Return the (X, Y) coordinate for the center point of the cell that contains the specified text.  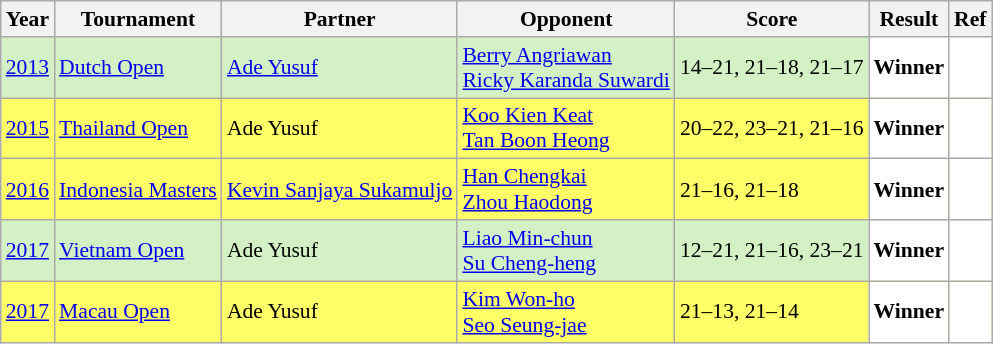
14–21, 21–18, 21–17 (772, 68)
Thailand Open (138, 128)
Berry Angriawan Ricky Karanda Suwardi (566, 68)
21–16, 21–18 (772, 190)
Kevin Sanjaya Sukamuljo (340, 190)
21–13, 21–14 (772, 312)
Score (772, 19)
20–22, 23–21, 21–16 (772, 128)
Indonesia Masters (138, 190)
2013 (28, 68)
Partner (340, 19)
Liao Min-chun Su Cheng-heng (566, 250)
2016 (28, 190)
Han Chengkai Zhou Haodong (566, 190)
2015 (28, 128)
Vietnam Open (138, 250)
Result (910, 19)
Kim Won-ho Seo Seung-jae (566, 312)
Koo Kien Keat Tan Boon Heong (566, 128)
Year (28, 19)
Ref (970, 19)
Opponent (566, 19)
Macau Open (138, 312)
Dutch Open (138, 68)
12–21, 21–16, 23–21 (772, 250)
Tournament (138, 19)
